Search for the cell housing the specified text and yield its [x, y] center coordinate. 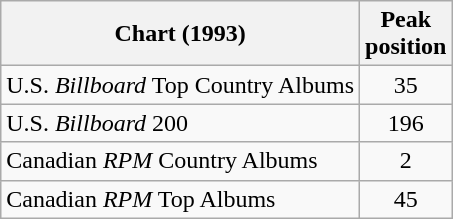
196 [406, 123]
45 [406, 199]
2 [406, 161]
Canadian RPM Country Albums [180, 161]
Chart (1993) [180, 34]
U.S. Billboard 200 [180, 123]
35 [406, 85]
Canadian RPM Top Albums [180, 199]
U.S. Billboard Top Country Albums [180, 85]
Peakposition [406, 34]
